Return (x, y) of the center of cell containing provided text 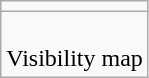
Visibility map (75, 44)
